Determine the [X, Y] coordinate at the center of the cell enclosing the given text.  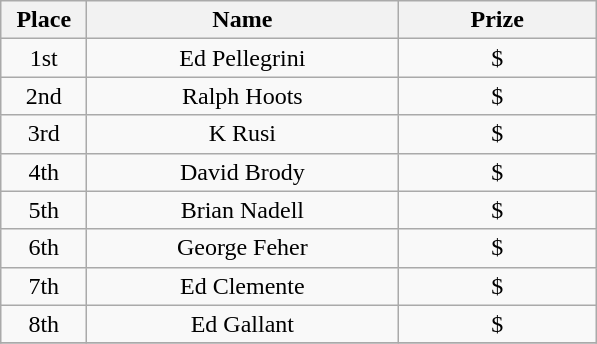
8th [44, 324]
Name [242, 20]
7th [44, 286]
Ed Gallant [242, 324]
2nd [44, 96]
Ed Clemente [242, 286]
6th [44, 248]
5th [44, 210]
George Feher [242, 248]
K Rusi [242, 134]
Ed Pellegrini [242, 58]
David Brody [242, 172]
4th [44, 172]
Ralph Hoots [242, 96]
3rd [44, 134]
Prize [498, 20]
Place [44, 20]
Brian Nadell [242, 210]
1st [44, 58]
